Extract the [x, y] coordinate from the center of the cell holding the provided text.  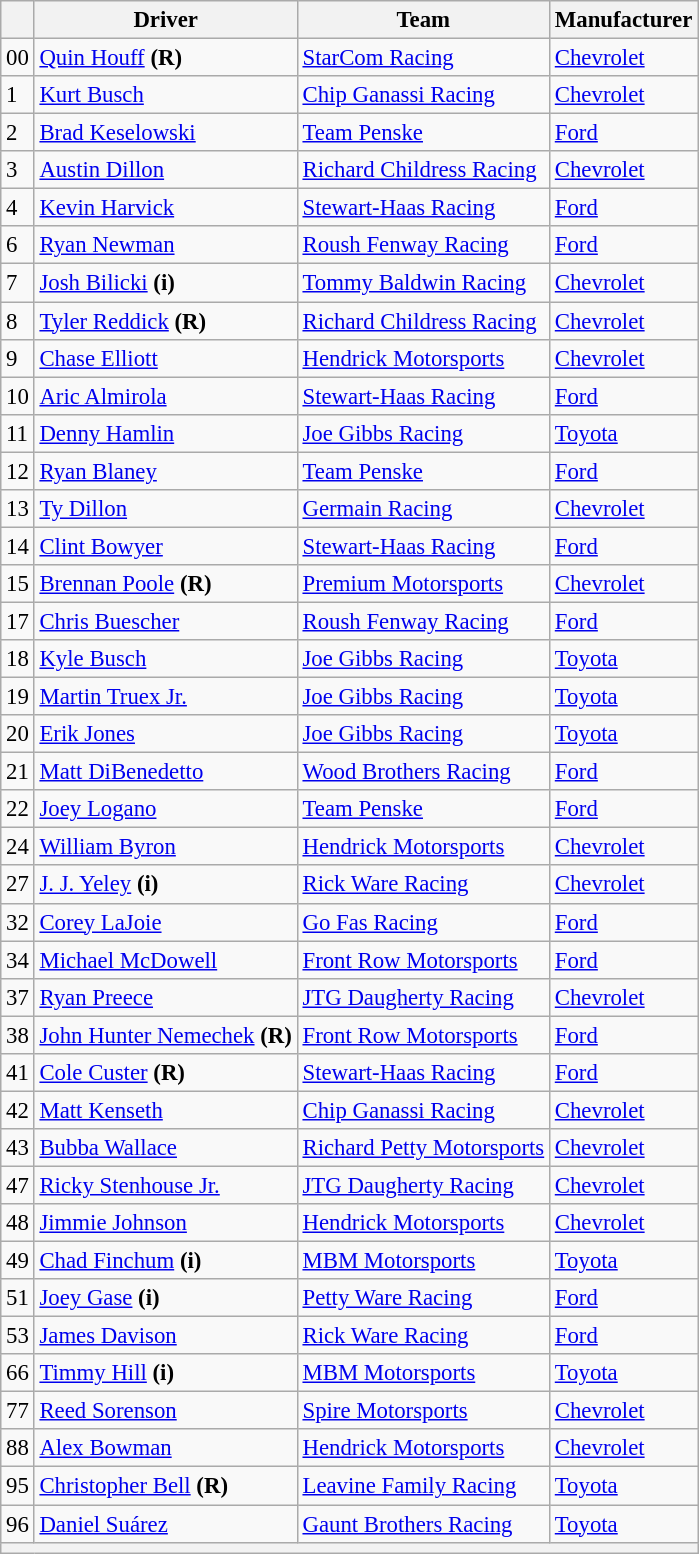
Ryan Newman [166, 245]
Austin Dillon [166, 170]
Erik Jones [166, 734]
24 [18, 847]
17 [18, 621]
Alex Bowman [166, 1449]
Tommy Baldwin Racing [423, 283]
32 [18, 922]
96 [18, 1524]
12 [18, 471]
Kyle Busch [166, 659]
Joey Gase (i) [166, 1298]
49 [18, 1261]
6 [18, 245]
Brad Keselowski [166, 133]
Clint Bowyer [166, 546]
Timmy Hill (i) [166, 1373]
66 [18, 1373]
Ryan Preece [166, 997]
Corey LaJoie [166, 922]
77 [18, 1411]
2 [18, 133]
Wood Brothers Racing [423, 772]
Bubba Wallace [166, 1148]
Aric Almirola [166, 396]
Spire Motorsports [423, 1411]
21 [18, 772]
Brennan Poole (R) [166, 584]
Kurt Busch [166, 95]
Denny Hamlin [166, 433]
88 [18, 1449]
20 [18, 734]
Josh Bilicki (i) [166, 283]
Ricky Stenhouse Jr. [166, 1185]
51 [18, 1298]
Leavine Family Racing [423, 1486]
Manufacturer [623, 20]
James Davison [166, 1336]
53 [18, 1336]
18 [18, 659]
Ty Dillon [166, 509]
48 [18, 1223]
11 [18, 433]
37 [18, 997]
Chase Elliott [166, 358]
Chad Finchum (i) [166, 1261]
Jimmie Johnson [166, 1223]
15 [18, 584]
Matt DiBenedetto [166, 772]
4 [18, 208]
10 [18, 396]
19 [18, 697]
42 [18, 1110]
00 [18, 58]
Chris Buescher [166, 621]
1 [18, 95]
47 [18, 1185]
Driver [166, 20]
3 [18, 170]
95 [18, 1486]
Petty Ware Racing [423, 1298]
Richard Petty Motorsports [423, 1148]
Martin Truex Jr. [166, 697]
41 [18, 1073]
Germain Racing [423, 509]
Reed Sorenson [166, 1411]
14 [18, 546]
38 [18, 1035]
9 [18, 358]
Joey Logano [166, 809]
Quin Houff (R) [166, 58]
J. J. Yeley (i) [166, 885]
Go Fas Racing [423, 922]
8 [18, 321]
Cole Custer (R) [166, 1073]
William Byron [166, 847]
Christopher Bell (R) [166, 1486]
Daniel Suárez [166, 1524]
22 [18, 809]
John Hunter Nemechek (R) [166, 1035]
Gaunt Brothers Racing [423, 1524]
Kevin Harvick [166, 208]
43 [18, 1148]
Michael McDowell [166, 960]
Team [423, 20]
27 [18, 885]
Ryan Blaney [166, 471]
StarCom Racing [423, 58]
Matt Kenseth [166, 1110]
7 [18, 283]
34 [18, 960]
Premium Motorsports [423, 584]
13 [18, 509]
Tyler Reddick (R) [166, 321]
